Search for the cell housing the specified text and yield its [X, Y] center coordinate. 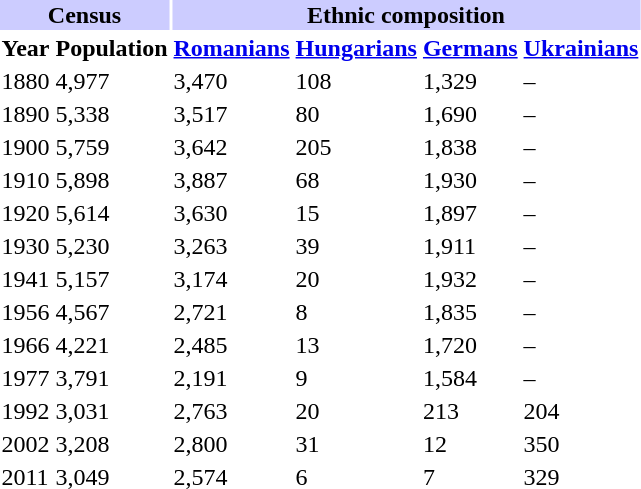
2,763 [232, 411]
Population [112, 48]
5,898 [112, 180]
1920 [26, 213]
204 [581, 411]
39 [356, 246]
13 [356, 345]
1,835 [470, 312]
5,338 [112, 114]
80 [356, 114]
Ethnic composition [406, 15]
3,031 [112, 411]
1,329 [470, 81]
3,642 [232, 147]
4,567 [112, 312]
205 [356, 147]
1880 [26, 81]
Germans [470, 48]
1,930 [470, 180]
15 [356, 213]
Romanians [232, 48]
4,977 [112, 81]
1,720 [470, 345]
3,470 [232, 81]
3,630 [232, 213]
1956 [26, 312]
31 [356, 444]
1941 [26, 279]
1,911 [470, 246]
3,208 [112, 444]
Ukrainians [581, 48]
68 [356, 180]
2,191 [232, 378]
1966 [26, 345]
5,157 [112, 279]
2,800 [232, 444]
108 [356, 81]
350 [581, 444]
Hungarians [356, 48]
9 [356, 378]
5,614 [112, 213]
1910 [26, 180]
1992 [26, 411]
2,485 [232, 345]
12 [470, 444]
1930 [26, 246]
1,690 [470, 114]
4,221 [112, 345]
1977 [26, 378]
3,174 [232, 279]
3,517 [232, 114]
8 [356, 312]
1,584 [470, 378]
1,897 [470, 213]
2,721 [232, 312]
Census [84, 15]
213 [470, 411]
1,932 [470, 279]
1900 [26, 147]
5,230 [112, 246]
3,791 [112, 378]
5,759 [112, 147]
1,838 [470, 147]
3,263 [232, 246]
2002 [26, 444]
Year [26, 48]
3,887 [232, 180]
1890 [26, 114]
